Find where the given text appears and provide that cell's center as (x, y) coordinate. 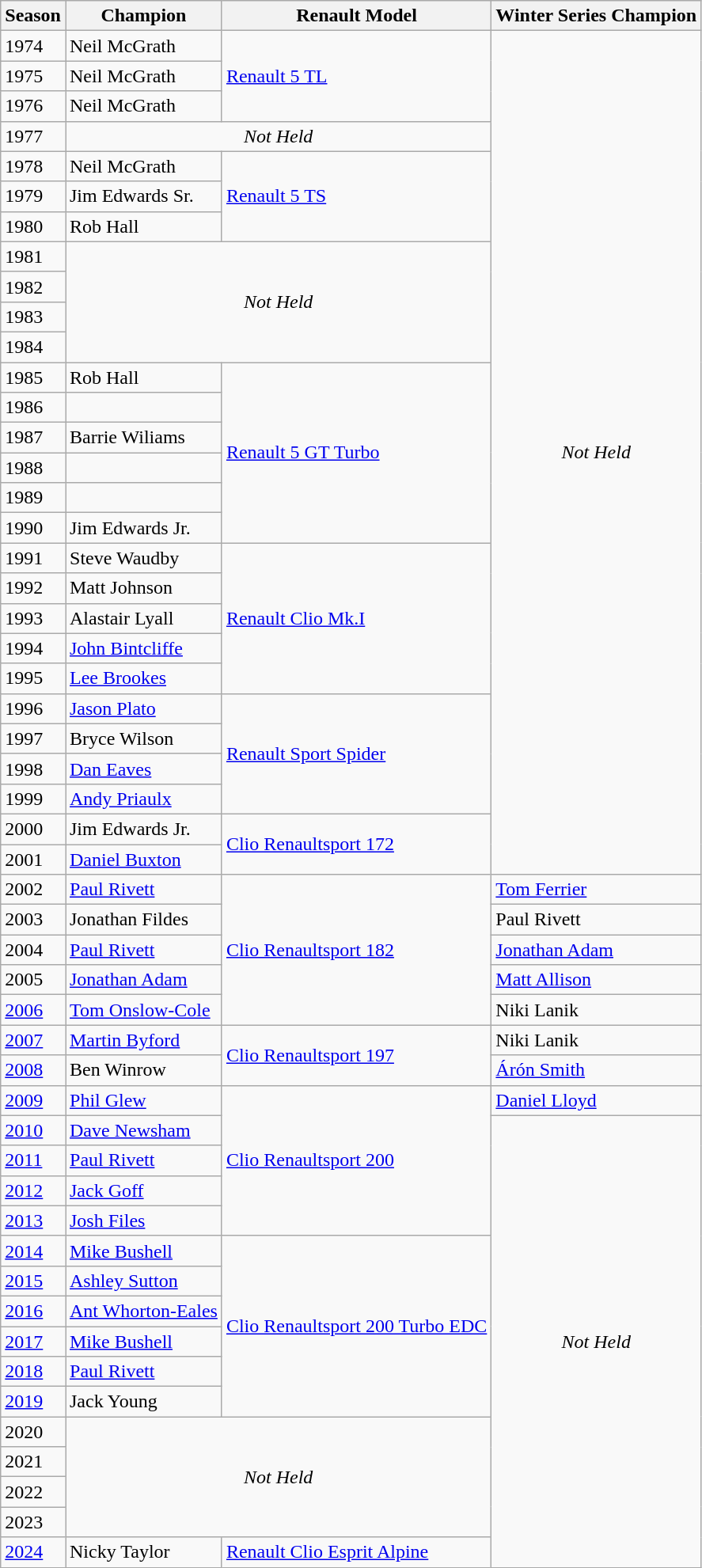
Nicky Taylor (143, 1552)
1981 (33, 256)
2003 (33, 920)
1996 (33, 708)
2008 (33, 1070)
2007 (33, 1040)
Barrie Wiliams (143, 438)
Ant Whorton-Eales (143, 1311)
Season (33, 16)
Champion (143, 16)
Clio Renaultsport 172 (356, 844)
Jason Plato (143, 708)
Tom Ferrier (597, 890)
2009 (33, 1100)
Dave Newsham (143, 1130)
Matt Allison (597, 980)
Ashley Sutton (143, 1281)
Árón Smith (597, 1070)
Clio Renaultsport 197 (356, 1055)
2018 (33, 1372)
1978 (33, 166)
Renault Model (356, 16)
Renault 5 GT Turbo (356, 453)
Lee Brookes (143, 678)
2012 (33, 1190)
1991 (33, 558)
2011 (33, 1160)
2002 (33, 890)
Jack Young (143, 1402)
1975 (33, 76)
Steve Waudby (143, 558)
1990 (33, 528)
2006 (33, 1010)
Daniel Buxton (143, 859)
Alastair Lyall (143, 618)
1992 (33, 588)
Renault 5 TS (356, 196)
1989 (33, 498)
Josh Files (143, 1221)
1993 (33, 618)
Winter Series Champion (597, 16)
2022 (33, 1492)
Renault 5 TL (356, 76)
Clio Renaultsport 200 Turbo EDC (356, 1326)
1994 (33, 648)
Matt Johnson (143, 588)
Renault Clio Mk.I (356, 618)
Tom Onslow-Cole (143, 1010)
Jim Edwards Sr. (143, 196)
2010 (33, 1130)
Bryce Wilson (143, 738)
Renault Clio Esprit Alpine (356, 1552)
Martin Byford (143, 1040)
Jack Goff (143, 1190)
2005 (33, 980)
2001 (33, 859)
Jonathan Fildes (143, 920)
1988 (33, 468)
Ben Winrow (143, 1070)
2000 (33, 829)
Renault Sport Spider (356, 754)
1980 (33, 226)
2013 (33, 1221)
2023 (33, 1522)
2017 (33, 1342)
1999 (33, 799)
2019 (33, 1402)
2004 (33, 950)
1986 (33, 408)
1997 (33, 738)
Daniel Lloyd (597, 1100)
2015 (33, 1281)
2016 (33, 1311)
Clio Renaultsport 200 (356, 1160)
1998 (33, 769)
1995 (33, 678)
2021 (33, 1462)
Dan Eaves (143, 769)
1984 (33, 347)
Phil Glew (143, 1100)
1974 (33, 46)
1979 (33, 196)
2014 (33, 1251)
1987 (33, 438)
1977 (33, 136)
1983 (33, 317)
1976 (33, 106)
Clio Renaultsport 182 (356, 950)
2020 (33, 1432)
John Bintcliffe (143, 648)
1985 (33, 378)
2024 (33, 1552)
Andy Priaulx (143, 799)
1982 (33, 287)
